Detect which cell encompasses the target text, then output its [x, y] center coordinate. 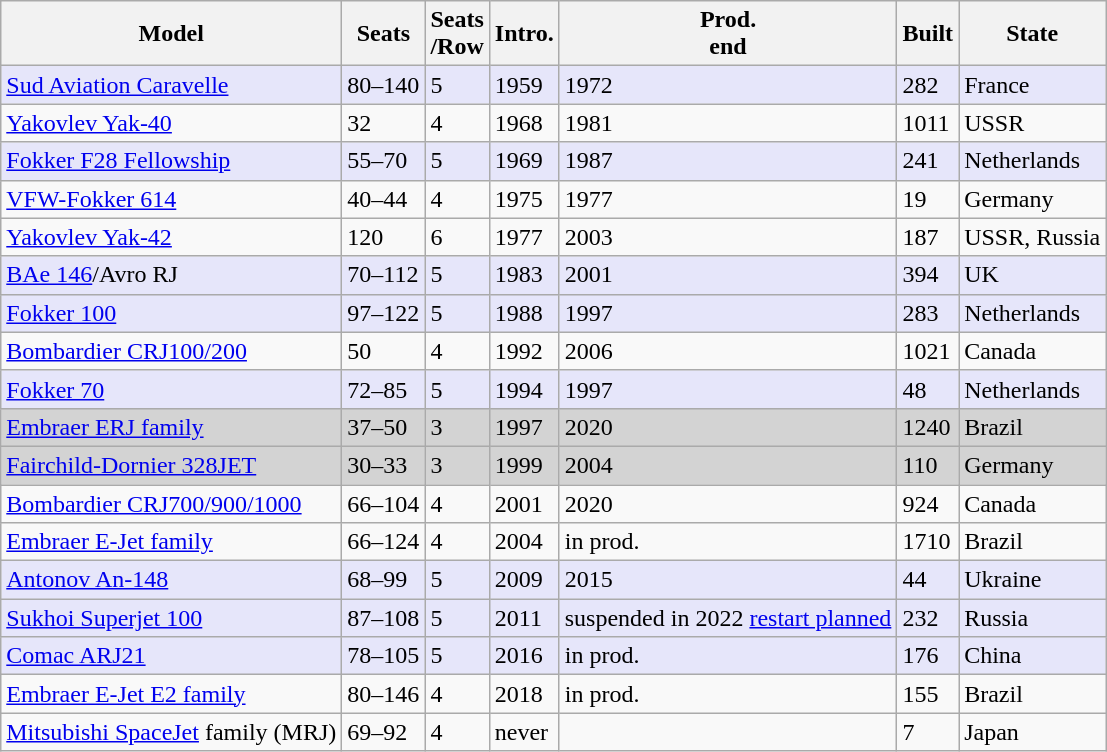
Embraer ERJ family [172, 427]
USSR [1032, 123]
2018 [524, 694]
Sukhoi Superjet 100 [172, 618]
Fokker 100 [172, 313]
87–108 [384, 618]
1011 [928, 123]
48 [928, 389]
1959 [524, 85]
suspended in 2022 restart planned [728, 618]
Antonov An-148 [172, 580]
Seats [384, 34]
1710 [928, 542]
VFW-Fokker 614 [172, 199]
Bombardier CRJ700/900/1000 [172, 503]
1992 [524, 351]
2009 [524, 580]
France [1032, 85]
1969 [524, 161]
40–44 [384, 199]
80–146 [384, 694]
Bombardier CRJ100/200 [172, 351]
69–92 [384, 732]
Fokker F28 Fellowship [172, 161]
6 [457, 237]
Russia [1032, 618]
Fokker 70 [172, 389]
1975 [524, 199]
176 [928, 656]
68–99 [384, 580]
UK [1032, 275]
Sud Aviation Caravelle [172, 85]
Mitsubishi SpaceJet family (MRJ) [172, 732]
44 [928, 580]
66–104 [384, 503]
72–85 [384, 389]
1994 [524, 389]
1987 [728, 161]
55–70 [384, 161]
70–112 [384, 275]
37–50 [384, 427]
1240 [928, 427]
187 [928, 237]
Model [172, 34]
Prod.end [728, 34]
924 [928, 503]
never [524, 732]
BAe 146/Avro RJ [172, 275]
282 [928, 85]
50 [384, 351]
232 [928, 618]
283 [928, 313]
Ukraine [1032, 580]
2006 [728, 351]
State [1032, 34]
1999 [524, 465]
394 [928, 275]
Embraer E-Jet family [172, 542]
32 [384, 123]
80–140 [384, 85]
Intro. [524, 34]
Fairchild-Dornier 328JET [172, 465]
China [1032, 656]
241 [928, 161]
Yakovlev Yak-42 [172, 237]
30–33 [384, 465]
USSR, Russia [1032, 237]
Yakovlev Yak-40 [172, 123]
Japan [1032, 732]
1972 [728, 85]
2015 [728, 580]
1021 [928, 351]
120 [384, 237]
2003 [728, 237]
110 [928, 465]
19 [928, 199]
Embraer E-Jet E2 family [172, 694]
Built [928, 34]
7 [928, 732]
2016 [524, 656]
155 [928, 694]
78–105 [384, 656]
Seats/Row [457, 34]
1968 [524, 123]
1988 [524, 313]
1983 [524, 275]
2011 [524, 618]
66–124 [384, 542]
97–122 [384, 313]
Comac ARJ21 [172, 656]
1981 [728, 123]
